Output the [x, y] coordinate of the center of the cell containing the given text.  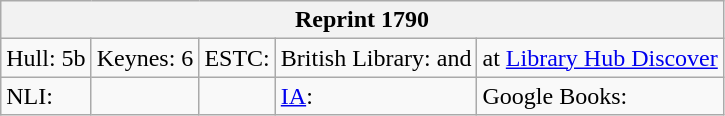
Reprint 1790 [362, 20]
British Library: and [376, 58]
Google Books: [600, 96]
at Library Hub Discover [600, 58]
NLI: [46, 96]
ESTC: [237, 58]
Keynes: 6 [145, 58]
IA: [376, 96]
Hull: 5b [46, 58]
